Capture the cell that displays the provided text and extract its [x, y] central coordinate. 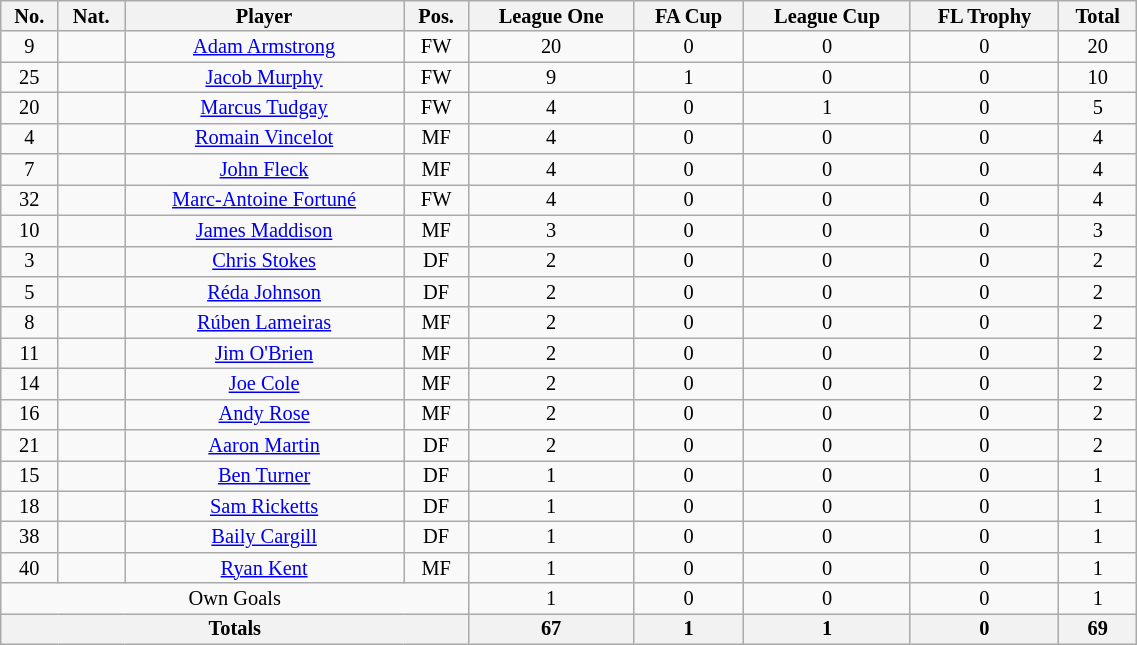
League One [552, 16]
Ryan Kent [264, 568]
No. [30, 16]
Marcus Tudgay [264, 108]
Baily Cargill [264, 538]
Pos. [436, 16]
Joe Cole [264, 384]
FL Trophy [984, 16]
25 [30, 78]
67 [552, 628]
John Fleck [264, 170]
Andy Rose [264, 414]
69 [1098, 628]
Own Goals [235, 598]
38 [30, 538]
Sam Ricketts [264, 506]
Jacob Murphy [264, 78]
James Maddison [264, 230]
15 [30, 476]
14 [30, 384]
8 [30, 322]
Total [1098, 16]
Totals [235, 628]
18 [30, 506]
Aaron Martin [264, 446]
Adam Armstrong [264, 46]
Ben Turner [264, 476]
7 [30, 170]
16 [30, 414]
32 [30, 200]
Réda Johnson [264, 292]
League Cup [827, 16]
FA Cup [688, 16]
21 [30, 446]
Nat. [92, 16]
Jim O'Brien [264, 354]
Chris Stokes [264, 262]
Marc-Antoine Fortuné [264, 200]
Rúben Lameiras [264, 322]
40 [30, 568]
Romain Vincelot [264, 138]
11 [30, 354]
Player [264, 16]
